Search for the cell housing the specified text and yield its (x, y) center coordinate. 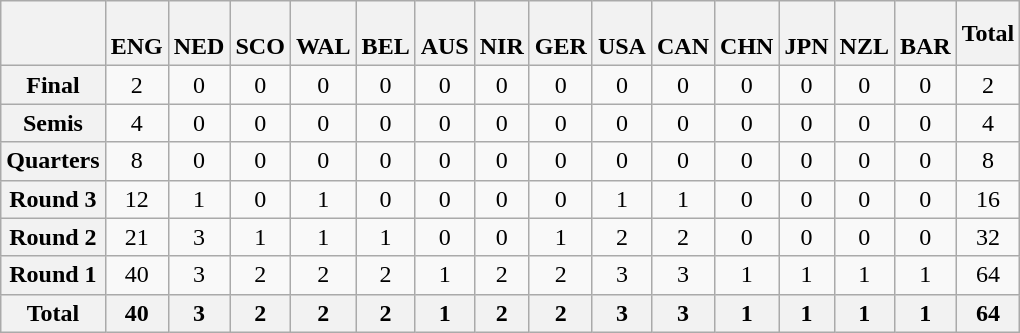
BAR (925, 34)
Final (53, 85)
SCO (260, 34)
CAN (682, 34)
AUS (444, 34)
NED (199, 34)
12 (136, 199)
21 (136, 237)
NIR (502, 34)
32 (988, 237)
Quarters (53, 161)
JPN (806, 34)
ENG (136, 34)
Round 1 (53, 275)
GER (560, 34)
WAL (323, 34)
Round 2 (53, 237)
NZL (864, 34)
Semis (53, 123)
CHN (747, 34)
Round 3 (53, 199)
BEL (386, 34)
16 (988, 199)
USA (622, 34)
